From the cell containing the given text, extract its center point as (x, y) coordinate. 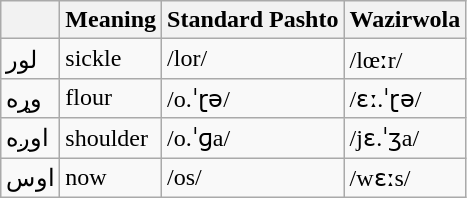
Wazirwola (405, 20)
/os/ (253, 178)
Standard Pashto (253, 20)
/wɛːs/ (405, 178)
لور (30, 59)
Meaning (111, 20)
now (111, 178)
اوږه (30, 138)
/lœːr/ (405, 59)
وړه (30, 98)
/o.ˈɡa/ (253, 138)
flour (111, 98)
shoulder (111, 138)
sickle (111, 59)
اوس (30, 178)
/o.ˈɽə/ (253, 98)
/lor/ (253, 59)
/jɛ.ˈʒa/ (405, 138)
/ɛː.ˈɽə/ (405, 98)
